Scan for the cell matching the given text and deliver its (x, y) coordinate at center. 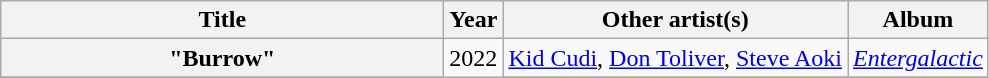
Album (918, 20)
Kid Cudi, Don Toliver, Steve Aoki (676, 58)
Year (474, 20)
2022 (474, 58)
Title (222, 20)
Other artist(s) (676, 20)
Entergalactic (918, 58)
"Burrow" (222, 58)
